Locate the cell with the specified text and output its [X, Y] center coordinate. 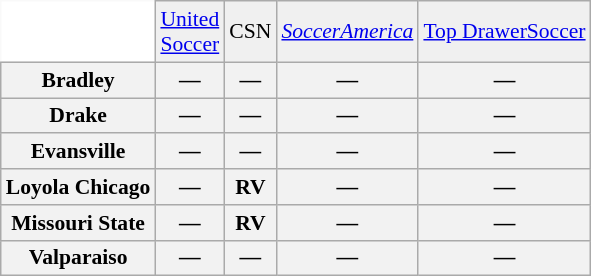
Bradley [78, 80]
Loyola Chicago [78, 187]
Top DrawerSoccer [504, 32]
Valparaiso [78, 258]
Drake [78, 116]
Evansville [78, 152]
UnitedSoccer [190, 32]
Missouri State [78, 223]
SoccerAmerica [347, 32]
CSN [250, 32]
